Locate the cell with the specified text and output its (x, y) center coordinate. 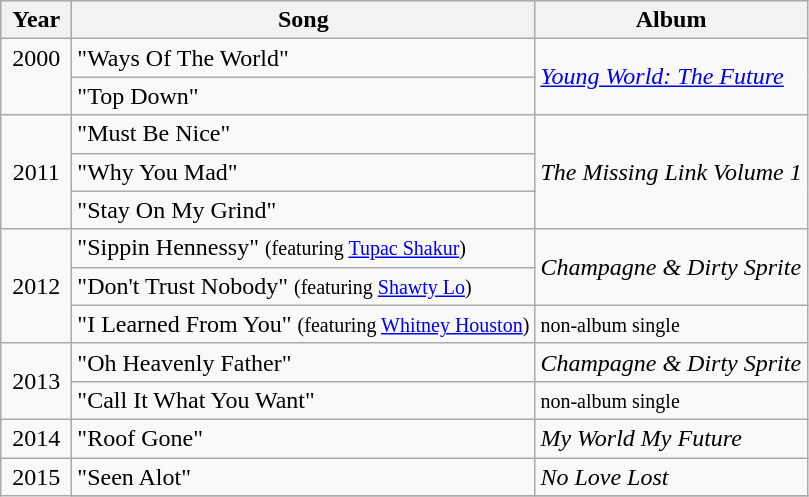
"Roof Gone" (304, 438)
2012 (36, 286)
Year (36, 20)
Album (671, 20)
"Seen Alot" (304, 477)
"Must Be Nice" (304, 134)
2011 (36, 172)
2015 (36, 477)
"I Learned From You" (featuring Whitney Houston) (304, 324)
"Oh Heavenly Father" (304, 362)
Song (304, 20)
2013 (36, 381)
My World My Future (671, 438)
"Top Down" (304, 96)
"Call It What You Want" (304, 400)
"Sippin Hennessy" (featuring Tupac Shakur) (304, 248)
"Don't Trust Nobody" (featuring Shawty Lo) (304, 286)
Young World: The Future (671, 77)
No Love Lost (671, 477)
"Ways Of The World" (304, 58)
"Why You Mad" (304, 172)
2014 (36, 438)
2000 (36, 77)
The Missing Link Volume 1 (671, 172)
"Stay On My Grind" (304, 210)
